Provide the [X, Y] coordinate of the cell's center where the given text is located.  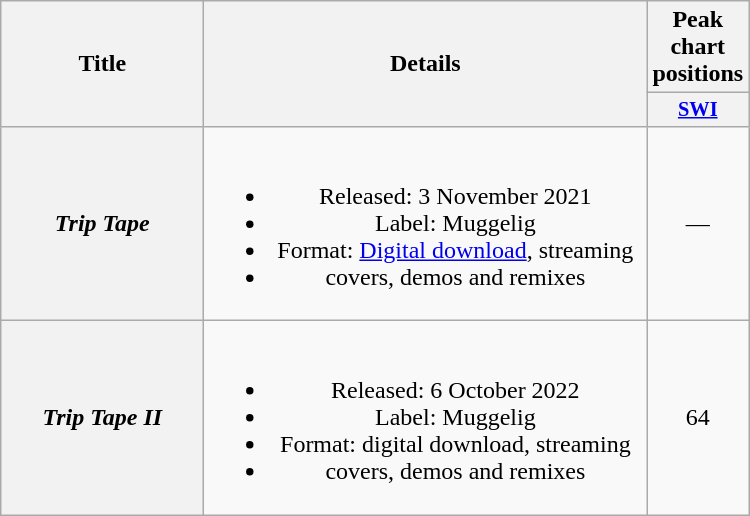
64 [698, 418]
Released: 3 November 2021Label: MuggeligFormat: Digital download, streamingcovers, demos and remixes [426, 223]
— [698, 223]
Released: 6 October 2022Label: MuggeligFormat: digital download, streamingcovers, demos and remixes [426, 418]
SWI [698, 110]
Trip Tape [102, 223]
Title [102, 64]
Trip Tape II [102, 418]
Peak chart positions [698, 47]
Details [426, 64]
